Return [x, y] of the center of cell containing provided text 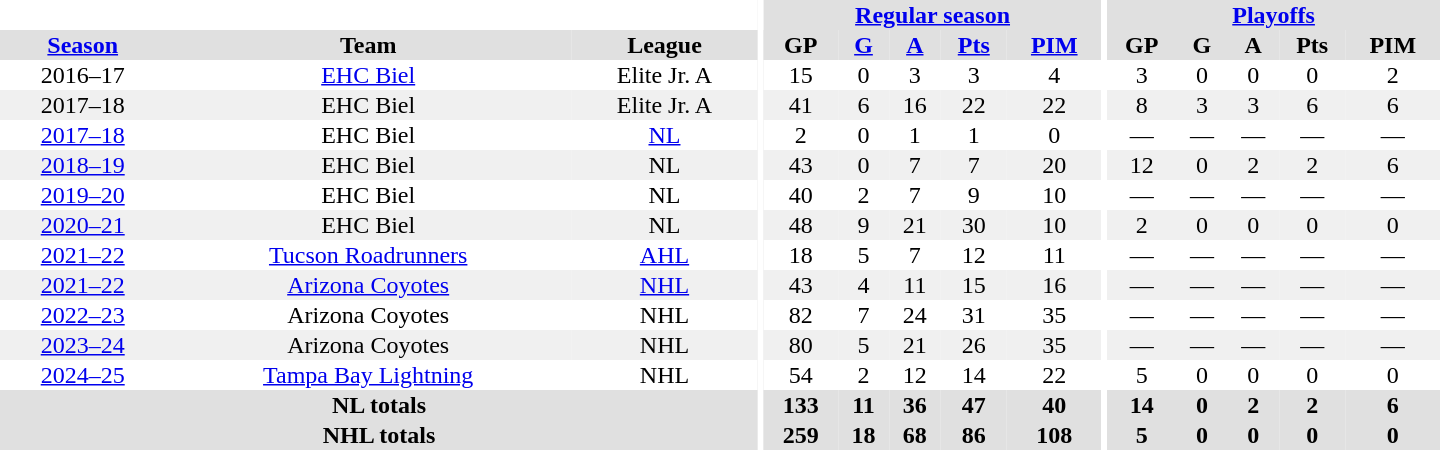
86 [974, 435]
41 [801, 105]
82 [801, 315]
Team [368, 45]
League [664, 45]
48 [801, 225]
8 [1142, 105]
108 [1054, 435]
2018–19 [82, 165]
NHL totals [379, 435]
2024–25 [82, 375]
Season [82, 45]
Tampa Bay Lightning [368, 375]
2020–21 [82, 225]
259 [801, 435]
31 [974, 315]
Regular season [933, 15]
Playoffs [1274, 15]
36 [914, 405]
26 [974, 345]
30 [974, 225]
2023–24 [82, 345]
24 [914, 315]
Tucson Roadrunners [368, 255]
AHL [664, 255]
2016–17 [82, 75]
68 [914, 435]
133 [801, 405]
2019–20 [82, 195]
NL totals [379, 405]
20 [1054, 165]
80 [801, 345]
2022–23 [82, 315]
54 [801, 375]
47 [974, 405]
